Capture the cell that displays the provided text and extract its [X, Y] central coordinate. 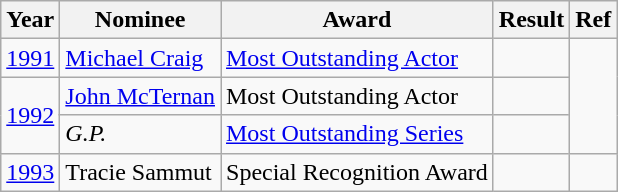
Year [30, 20]
Most Outstanding Series [356, 134]
Result [531, 20]
1993 [30, 172]
Ref [594, 20]
Nominee [140, 20]
Award [356, 20]
Special Recognition Award [356, 172]
G.P. [140, 134]
Tracie Sammut [140, 172]
1991 [30, 58]
John McTernan [140, 96]
Michael Craig [140, 58]
1992 [30, 115]
